Scan for the cell matching the given text and deliver its [x, y] coordinate at center. 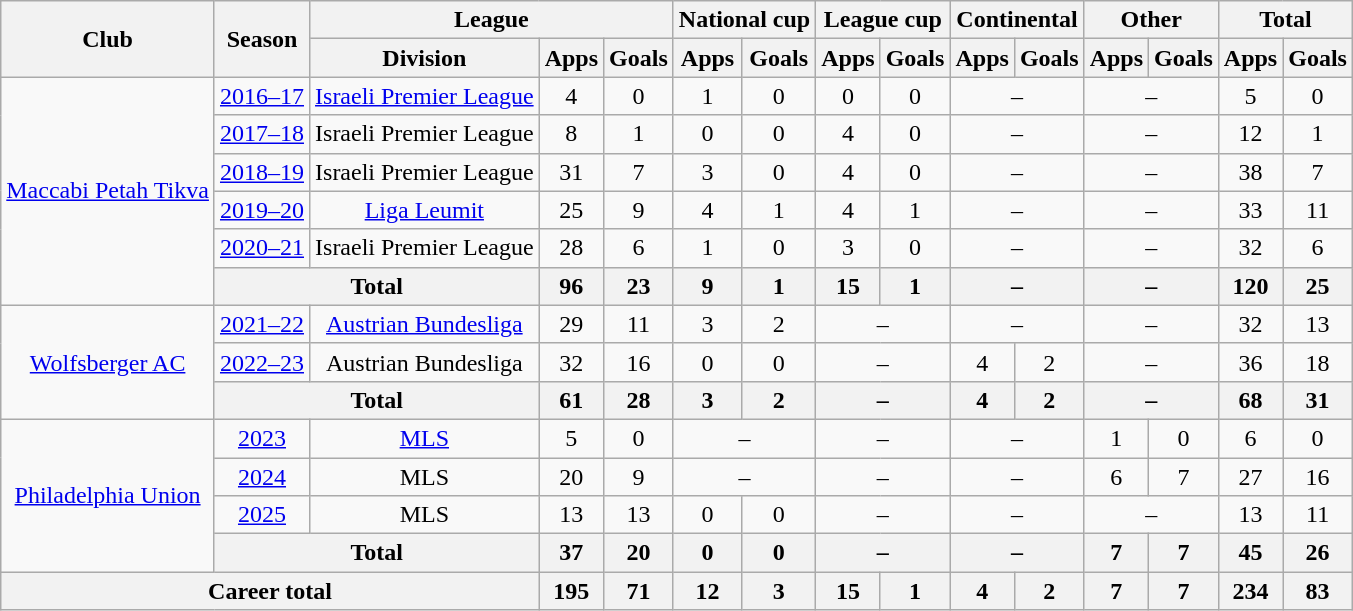
8 [571, 134]
2023 [262, 438]
Other [1151, 20]
45 [1250, 553]
33 [1250, 210]
Liga Leumit [425, 210]
2018–19 [262, 172]
National cup [744, 20]
27 [1250, 477]
18 [1318, 362]
League [492, 20]
Division [425, 58]
Maccabi Petah Tikva [108, 191]
Wolfsberger AC [108, 362]
36 [1250, 362]
234 [1250, 591]
68 [1250, 400]
2022–23 [262, 362]
23 [639, 286]
Season [262, 39]
2020–21 [262, 248]
37 [571, 553]
61 [571, 400]
29 [571, 324]
2025 [262, 515]
2017–18 [262, 134]
2021–22 [262, 324]
96 [571, 286]
Career total [270, 591]
2019–20 [262, 210]
2016–17 [262, 96]
2024 [262, 477]
26 [1318, 553]
Philadelphia Union [108, 495]
195 [571, 591]
38 [1250, 172]
Continental [1017, 20]
120 [1250, 286]
71 [639, 591]
Club [108, 39]
83 [1318, 591]
League cup [883, 20]
